Return the [x, y] coordinate for the center point of the cell that contains the specified text.  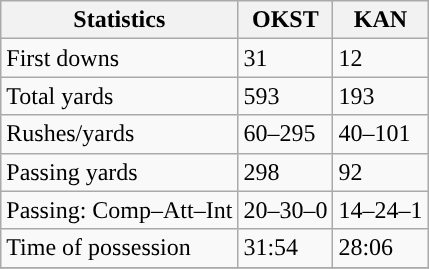
Passing: Comp–Att–Int [120, 210]
31 [286, 58]
KAN [380, 20]
40–101 [380, 134]
92 [380, 172]
193 [380, 96]
12 [380, 58]
Passing yards [120, 172]
14–24–1 [380, 210]
60–295 [286, 134]
Statistics [120, 20]
298 [286, 172]
First downs [120, 58]
28:06 [380, 248]
Rushes/yards [120, 134]
20–30–0 [286, 210]
Total yards [120, 96]
Time of possession [120, 248]
31:54 [286, 248]
OKST [286, 20]
593 [286, 96]
